For the text-containing cell, return its midpoint in (X, Y) coordinate format. 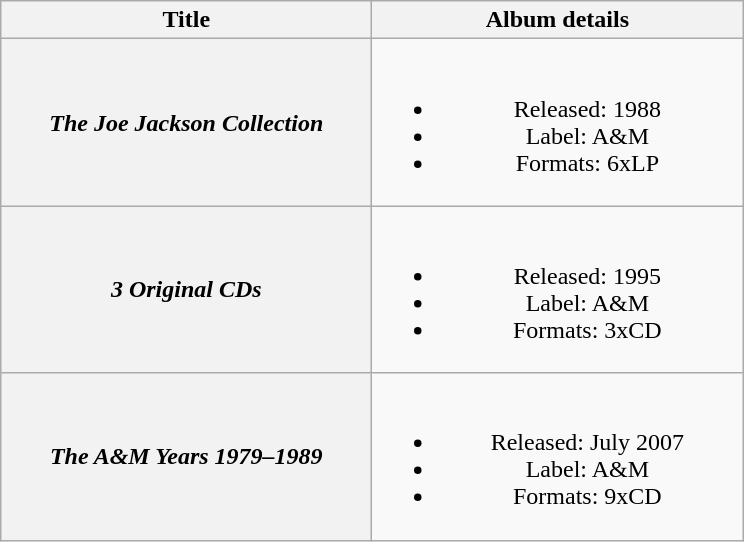
Title (186, 20)
The A&M Years 1979–1989 (186, 456)
Released: 1988Label: A&MFormats: 6xLP (558, 122)
Released: July 2007Label: A&MFormats: 9xCD (558, 456)
Album details (558, 20)
Released: 1995Label: A&MFormats: 3xCD (558, 290)
3 Original CDs (186, 290)
The Joe Jackson Collection (186, 122)
